Pinpoint the cell where the given text exists, returning its (x, y) midpoint coordinate. 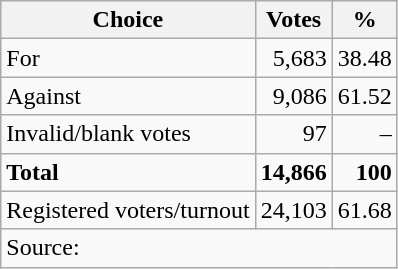
14,866 (294, 172)
Total (128, 172)
61.68 (364, 210)
Source: (199, 248)
Registered voters/turnout (128, 210)
% (364, 20)
Against (128, 96)
– (364, 134)
100 (364, 172)
38.48 (364, 58)
97 (294, 134)
61.52 (364, 96)
Choice (128, 20)
Invalid/blank votes (128, 134)
For (128, 58)
24,103 (294, 210)
9,086 (294, 96)
Votes (294, 20)
5,683 (294, 58)
